Extract the (x, y) coordinate from the center of the cell holding the provided text.  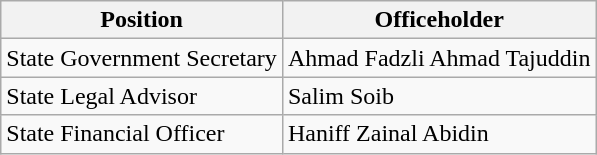
State Legal Advisor (142, 96)
Salim Soib (439, 96)
State Government Secretary (142, 58)
Haniff Zainal Abidin (439, 134)
Position (142, 20)
Officeholder (439, 20)
Ahmad Fadzli Ahmad Tajuddin (439, 58)
State Financial Officer (142, 134)
